Provide the (X, Y) coordinate of the cell's center where the given text is located.  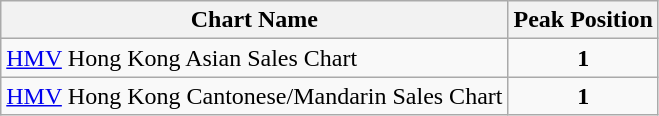
Peak Position (583, 20)
Chart Name (254, 20)
HMV Hong Kong Cantonese/Mandarin Sales Chart (254, 96)
HMV Hong Kong Asian Sales Chart (254, 58)
